Detect which cell encompasses the target text, then output its (x, y) center coordinate. 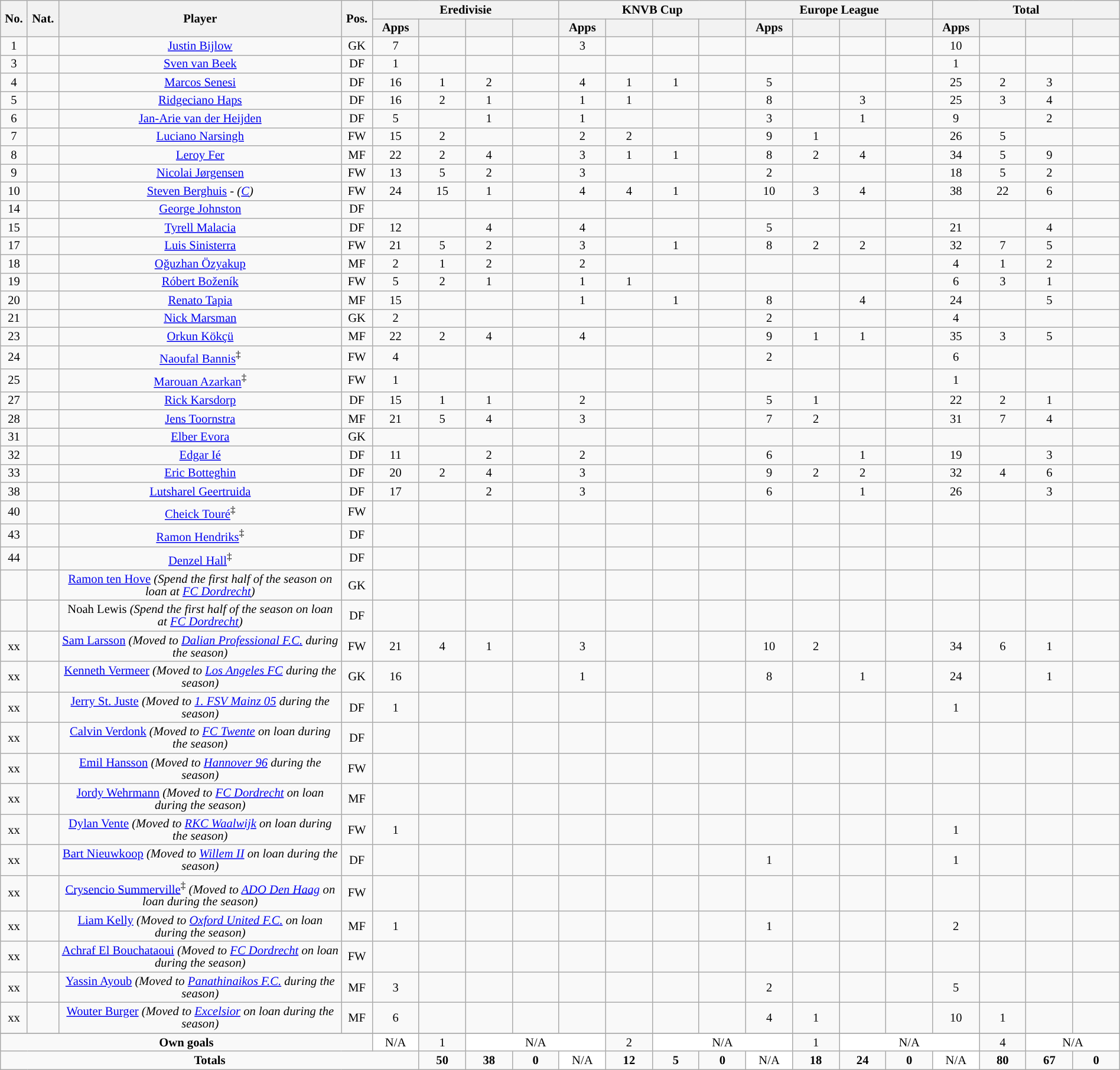
50 (442, 1061)
44 (14, 559)
28 (14, 419)
80 (1003, 1061)
Kenneth Vermeer (Moved to Los Angeles FC during the season) (200, 677)
23 (14, 337)
Nicolai Jørgensen (200, 172)
Jens Toornstra (200, 419)
11 (396, 455)
Róbert Boženík (200, 282)
Edgar Ié (200, 455)
Wouter Burger (Moved to Excelsior on loan during the season) (200, 1018)
13 (396, 172)
Sam Larsson (Moved to Dalian Professional F.C. during the season) (200, 646)
George Johnston (200, 209)
Eric Botteghin (200, 474)
35 (956, 337)
Nat. (43, 18)
Marouan Azarkan‡ (200, 380)
No. (14, 18)
Cheick Touré‡ (200, 511)
Noah Lewis (Spend the first half of the season on loan at FC Dordrecht) (200, 616)
Ridgeciano Haps (200, 100)
Bart Nieuwkoop (Moved to Willem II on loan during the season) (200, 860)
40 (14, 511)
Justin Bijlow (200, 46)
Europe League (839, 9)
Luis Sinisterra (200, 246)
Lutsharel Geertruida (200, 491)
Nick Marsman (200, 318)
Achraf El Bouchataoui (Moved to FC Dordrecht on loan during the season) (200, 957)
Ramon ten Hove (Spend the first half of the season on loan at FC Dordrecht) (200, 585)
Jordy Wehrmann (Moved to FC Dordrecht on loan during the season) (200, 799)
Jan-Arie van der Heijden (200, 118)
Crysencio Summerville‡ (Moved to ADO Den Haag on loan during the season) (200, 893)
Renato Tapia (200, 300)
43 (14, 535)
Leroy Fer (200, 155)
Totals (210, 1061)
Steven Berghuis - (C) (200, 191)
Yassin Ayoub (Moved to Panathinaikos F.C. during the season) (200, 987)
Luciano Narsingh (200, 137)
Orkun Kökçü (200, 337)
Emil Hansson (Moved to Hannover 96 during the season) (200, 768)
Sven van Beek (200, 64)
Naoufal Bannis‡ (200, 357)
Rick Karsdorp (200, 400)
14 (14, 209)
Ramon Hendriks‡ (200, 535)
Liam Kelly (Moved to Oxford United F.C. on loan during the season) (200, 926)
Denzel Hall‡ (200, 559)
Tyrell Malacia (200, 228)
33 (14, 474)
Total (1026, 9)
Own goals (187, 1042)
KNVB Cup (652, 9)
Player (200, 18)
Jerry St. Juste (Moved to 1. FSV Mainz 05 during the season) (200, 707)
Marcos Senesi (200, 83)
Calvin Verdonk (Moved to FC Twente on loan during the season) (200, 738)
Eredivisie (465, 9)
Pos. (357, 18)
67 (1049, 1061)
Dylan Vente (Moved to RKC Waalwijk on loan during the season) (200, 830)
27 (14, 400)
Elber Evora (200, 437)
Oğuzhan Özyakup (200, 263)
